Find where the given text appears and provide that cell's center as (X, Y) coordinate. 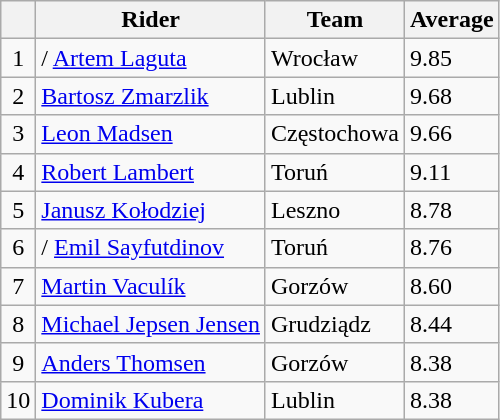
Częstochowa (334, 134)
Michael Jepsen Jensen (151, 324)
Robert Lambert (151, 172)
Leon Madsen (151, 134)
2 (18, 96)
Grudziądz (334, 324)
9.66 (452, 134)
9.85 (452, 58)
Wrocław (334, 58)
8.78 (452, 210)
Martin Vaculík (151, 286)
/ Artem Laguta (151, 58)
8 (18, 324)
9 (18, 362)
10 (18, 400)
Average (452, 20)
7 (18, 286)
8.44 (452, 324)
8.60 (452, 286)
9.11 (452, 172)
Janusz Kołodziej (151, 210)
9.68 (452, 96)
3 (18, 134)
4 (18, 172)
Rider (151, 20)
8.76 (452, 248)
5 (18, 210)
/ Emil Sayfutdinov (151, 248)
1 (18, 58)
Team (334, 20)
Dominik Kubera (151, 400)
Bartosz Zmarzlik (151, 96)
Anders Thomsen (151, 362)
Leszno (334, 210)
6 (18, 248)
